Detect which cell encompasses the target text, then output its [x, y] center coordinate. 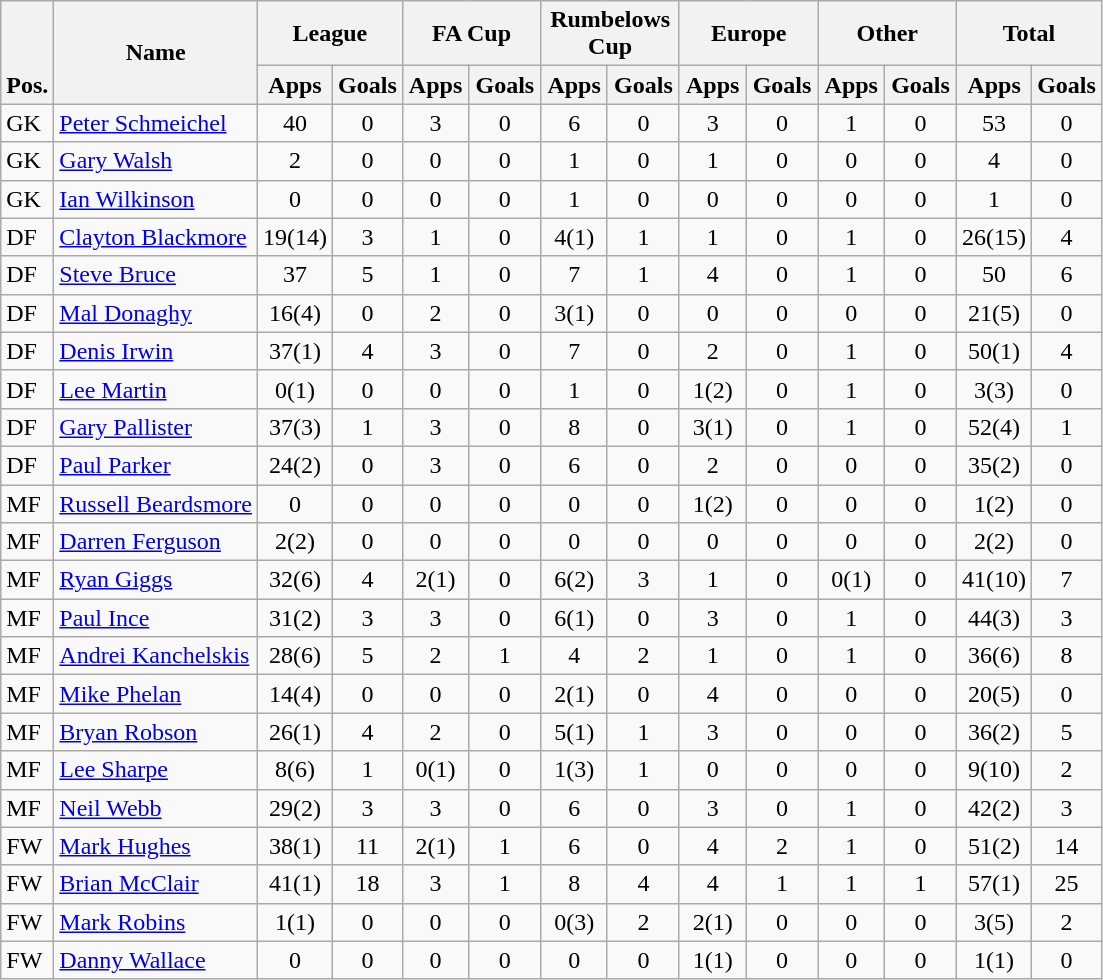
11 [368, 846]
Bryan Robson [156, 732]
38(1) [296, 846]
1(3) [574, 770]
League [330, 34]
31(2) [296, 618]
41(10) [994, 580]
50 [994, 275]
53 [994, 123]
14 [1067, 846]
5(1) [574, 732]
37(1) [296, 351]
51(2) [994, 846]
Peter Schmeichel [156, 123]
26(1) [296, 732]
3(3) [994, 389]
28(6) [296, 656]
50(1) [994, 351]
0(3) [574, 922]
41(1) [296, 884]
Russell Beardsmore [156, 503]
9(10) [994, 770]
Denis Irwin [156, 351]
Andrei Kanchelskis [156, 656]
Paul Ince [156, 618]
Steve Bruce [156, 275]
32(6) [296, 580]
52(4) [994, 427]
36(6) [994, 656]
Danny Wallace [156, 960]
Lee Sharpe [156, 770]
Other [888, 34]
Neil Webb [156, 808]
42(2) [994, 808]
Rumbelows Cup [610, 34]
Clayton Blackmore [156, 237]
19(14) [296, 237]
Name [156, 52]
37 [296, 275]
Mike Phelan [156, 694]
Lee Martin [156, 389]
3(5) [994, 922]
35(2) [994, 465]
16(4) [296, 313]
6(2) [574, 580]
Mal Donaghy [156, 313]
Ryan Giggs [156, 580]
Paul Parker [156, 465]
36(2) [994, 732]
Mark Hughes [156, 846]
4(1) [574, 237]
14(4) [296, 694]
25 [1067, 884]
29(2) [296, 808]
18 [368, 884]
Darren Ferguson [156, 542]
Europe [748, 34]
Gary Pallister [156, 427]
6(1) [574, 618]
Total [1030, 34]
Mark Robins [156, 922]
FA Cup [472, 34]
40 [296, 123]
Gary Walsh [156, 161]
37(3) [296, 427]
8(6) [296, 770]
Ian Wilkinson [156, 199]
24(2) [296, 465]
Pos. [28, 52]
44(3) [994, 618]
Brian McClair [156, 884]
21(5) [994, 313]
20(5) [994, 694]
26(15) [994, 237]
57(1) [994, 884]
